For the text-containing cell, return its midpoint in (X, Y) coordinate format. 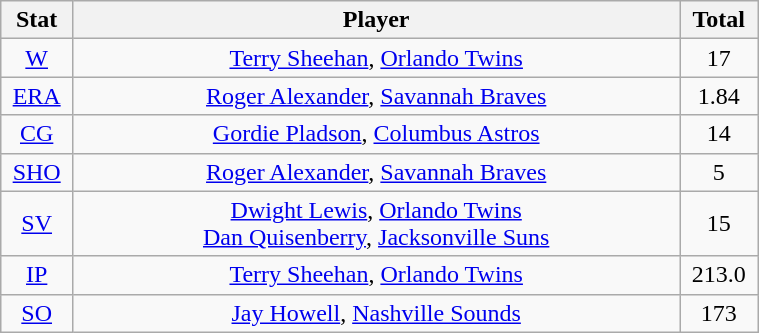
5 (719, 172)
Jay Howell, Nashville Sounds (376, 313)
Player (376, 20)
SO (37, 313)
Total (719, 20)
SV (37, 224)
Gordie Pladson, Columbus Astros (376, 134)
1.84 (719, 96)
17 (719, 58)
SHO (37, 172)
IP (37, 275)
15 (719, 224)
Dwight Lewis, Orlando Twins Dan Quisenberry, Jacksonville Suns (376, 224)
W (37, 58)
Stat (37, 20)
ERA (37, 96)
213.0 (719, 275)
173 (719, 313)
CG (37, 134)
14 (719, 134)
